Find where the given text appears and provide that cell's center as (x, y) coordinate. 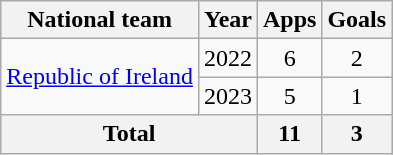
2 (357, 58)
2023 (228, 96)
Republic of Ireland (100, 77)
Total (130, 134)
5 (289, 96)
Goals (357, 20)
1 (357, 96)
Apps (289, 20)
National team (100, 20)
6 (289, 58)
11 (289, 134)
Year (228, 20)
3 (357, 134)
2022 (228, 58)
